For the text-containing cell, return its midpoint in (x, y) coordinate format. 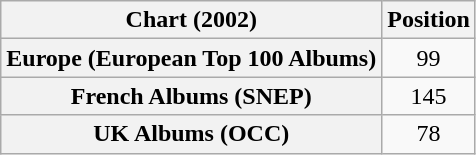
French Albums (SNEP) (192, 96)
Position (429, 20)
Chart (2002) (192, 20)
145 (429, 96)
99 (429, 58)
Europe (European Top 100 Albums) (192, 58)
78 (429, 134)
UK Albums (OCC) (192, 134)
